Search for the cell housing the specified text and yield its (x, y) center coordinate. 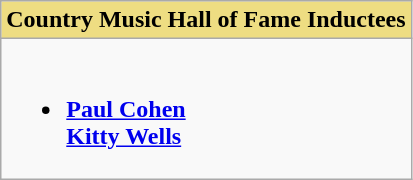
Paul CohenKitty Wells (206, 109)
Country Music Hall of Fame Inductees (206, 20)
